Find where the given text appears and provide that cell's center as (X, Y) coordinate. 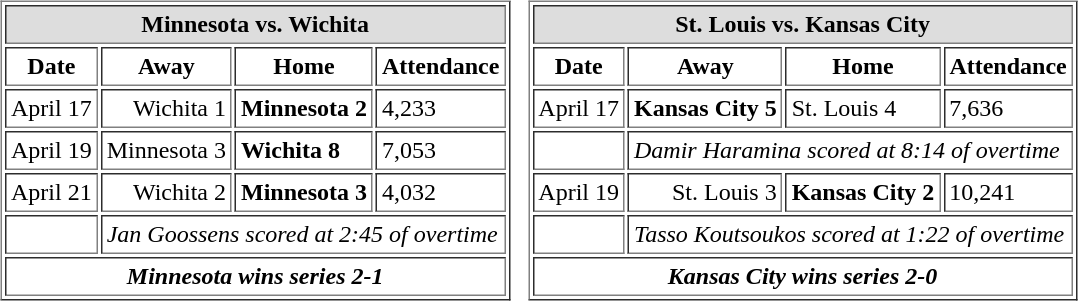
10,241 (1008, 192)
Tasso Koutsoukos scored at 1:22 of overtime (850, 234)
Minnesota vs. Wichita (255, 24)
Wichita 8 (304, 150)
7,636 (1008, 108)
7,053 (440, 150)
Minnesota wins series 2-1 (255, 276)
Damir Haramina scored at 8:14 of overtime (850, 150)
St. Louis 3 (706, 192)
Kansas City wins series 2-0 (802, 276)
St. Louis vs. Kansas City (802, 24)
4,032 (440, 192)
April 21 (52, 192)
Minnesota 2 (304, 108)
Wichita 2 (166, 192)
Kansas City 5 (706, 108)
Kansas City 2 (864, 192)
Jan Goossens scored at 2:45 of overtime (304, 234)
Wichita 1 (166, 108)
4,233 (440, 108)
St. Louis 4 (864, 108)
